Find where the given text appears and provide that cell's center as (X, Y) coordinate. 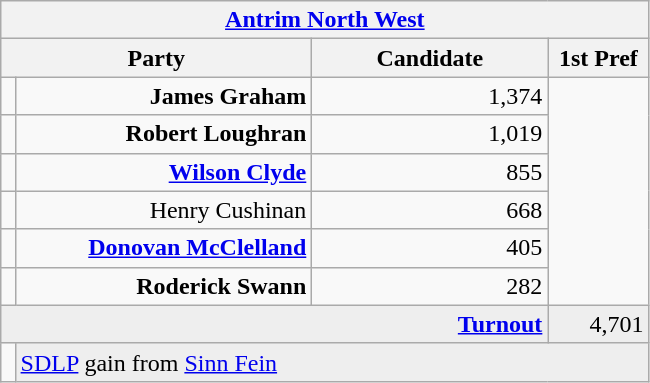
SDLP gain from Sinn Fein (332, 362)
855 (430, 172)
405 (430, 248)
668 (430, 210)
Turnout (274, 324)
Antrim North West (325, 20)
Henry Cushinan (164, 210)
1st Pref (598, 58)
282 (430, 286)
1,019 (430, 134)
Roderick Swann (164, 286)
Donovan McClelland (164, 248)
Wilson Clyde (164, 172)
Robert Loughran (164, 134)
Party (156, 58)
1,374 (430, 96)
Candidate (430, 58)
James Graham (164, 96)
4,701 (598, 324)
